Output the [x, y] coordinate of the center of the cell containing the given text.  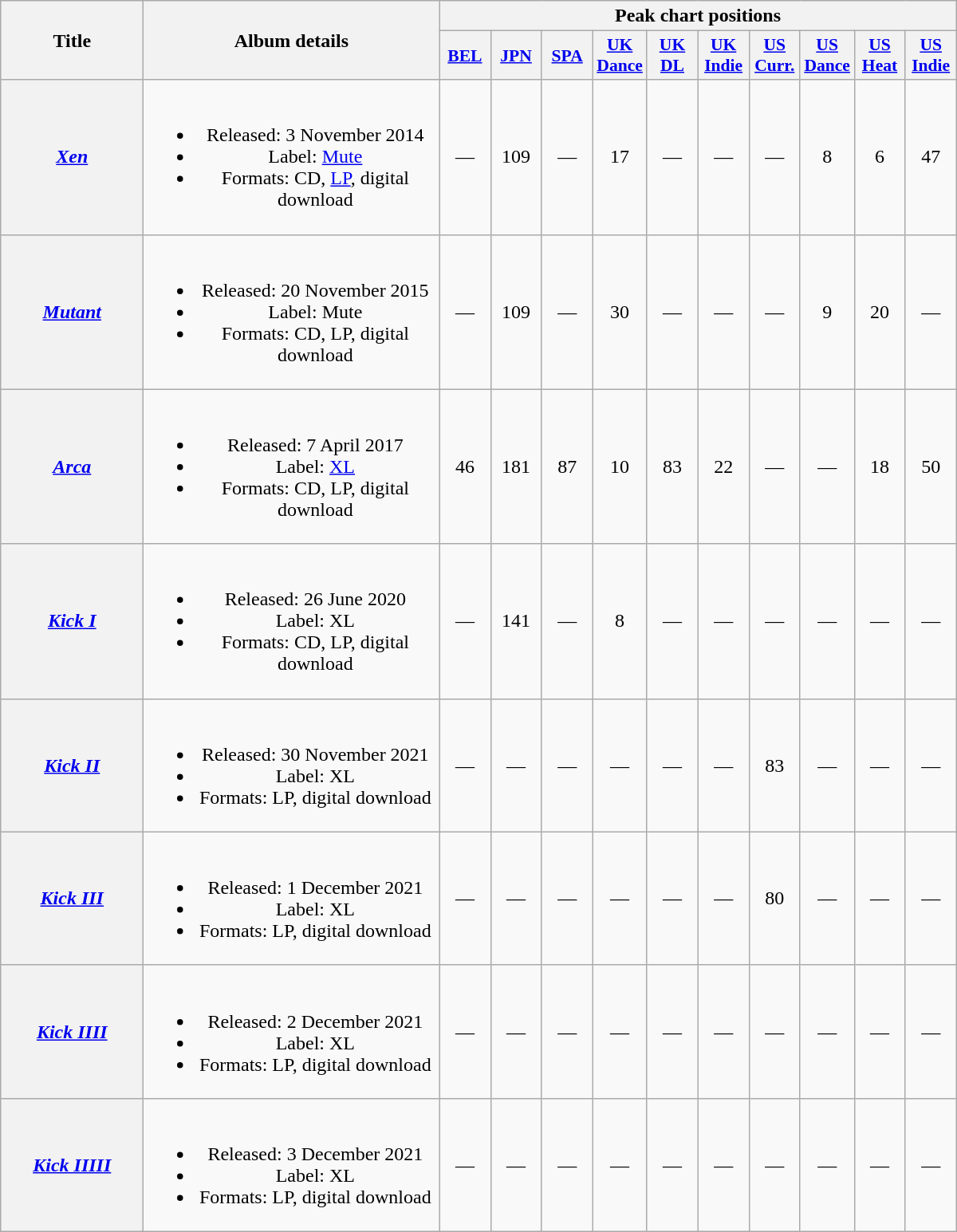
22 [723, 466]
USIndie [931, 56]
10 [620, 466]
Kick IIIII [72, 1164]
6 [880, 157]
JPN [516, 56]
USHeat [880, 56]
BEL [465, 56]
Released: 2 December 2021Label: XLFormats: LP, digital download [292, 1032]
141 [516, 621]
Released: 1 December 2021Label: XLFormats: LP, digital download [292, 898]
Peak chart positions [698, 16]
46 [465, 466]
Kick I [72, 621]
Arca [72, 466]
Released: 30 November 2021Label: XLFormats: LP, digital download [292, 766]
SPA [567, 56]
Xen [72, 157]
80 [774, 898]
50 [931, 466]
Released: 20 November 2015Label: MuteFormats: CD, LP, digital download [292, 312]
181 [516, 466]
USCurr. [774, 56]
87 [567, 466]
USDance [827, 56]
30 [620, 312]
Released: 26 June 2020Label: XLFormats: CD, LP, digital download [292, 621]
Kick II [72, 766]
17 [620, 157]
18 [880, 466]
Released: 7 April 2017Label: XLFormats: CD, LP, digital download [292, 466]
Title [72, 40]
UKDance [620, 56]
Album details [292, 40]
Kick III [72, 898]
Released: 3 December 2021Label: XLFormats: LP, digital download [292, 1164]
Kick IIII [72, 1032]
Released: 3 November 2014Label: MuteFormats: CD, LP, digital download [292, 157]
Mutant [72, 312]
9 [827, 312]
UKDL [672, 56]
47 [931, 157]
20 [880, 312]
UKIndie [723, 56]
